Identify which cell holds the provided text, then report its (X, Y) central coordinate. 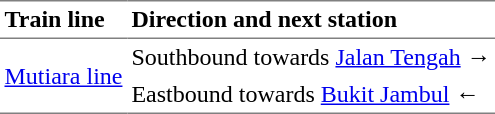
Southbound towards Jalan Tengah → (311, 58)
Direction and next station (311, 20)
Train line (64, 20)
Mutiara line (64, 76)
Eastbound towards Bukit Jambul ← (311, 95)
